Pinpoint the cell where the given text exists, returning its [x, y] midpoint coordinate. 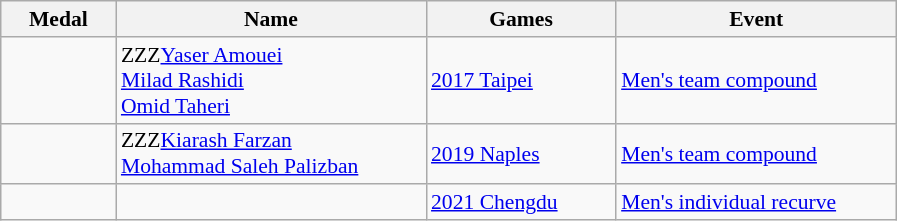
Name [271, 19]
Men's individual recurve [756, 203]
Medal [58, 19]
Event [756, 19]
ZZZKiarash FarzanMohammad Saleh Palizban [271, 154]
Games [521, 19]
2021 Chengdu [521, 203]
ZZZYaser AmoueiMilad RashidiOmid Taheri [271, 80]
2019 Naples [521, 154]
2017 Taipei [521, 80]
